Detect which cell encompasses the target text, then output its (x, y) center coordinate. 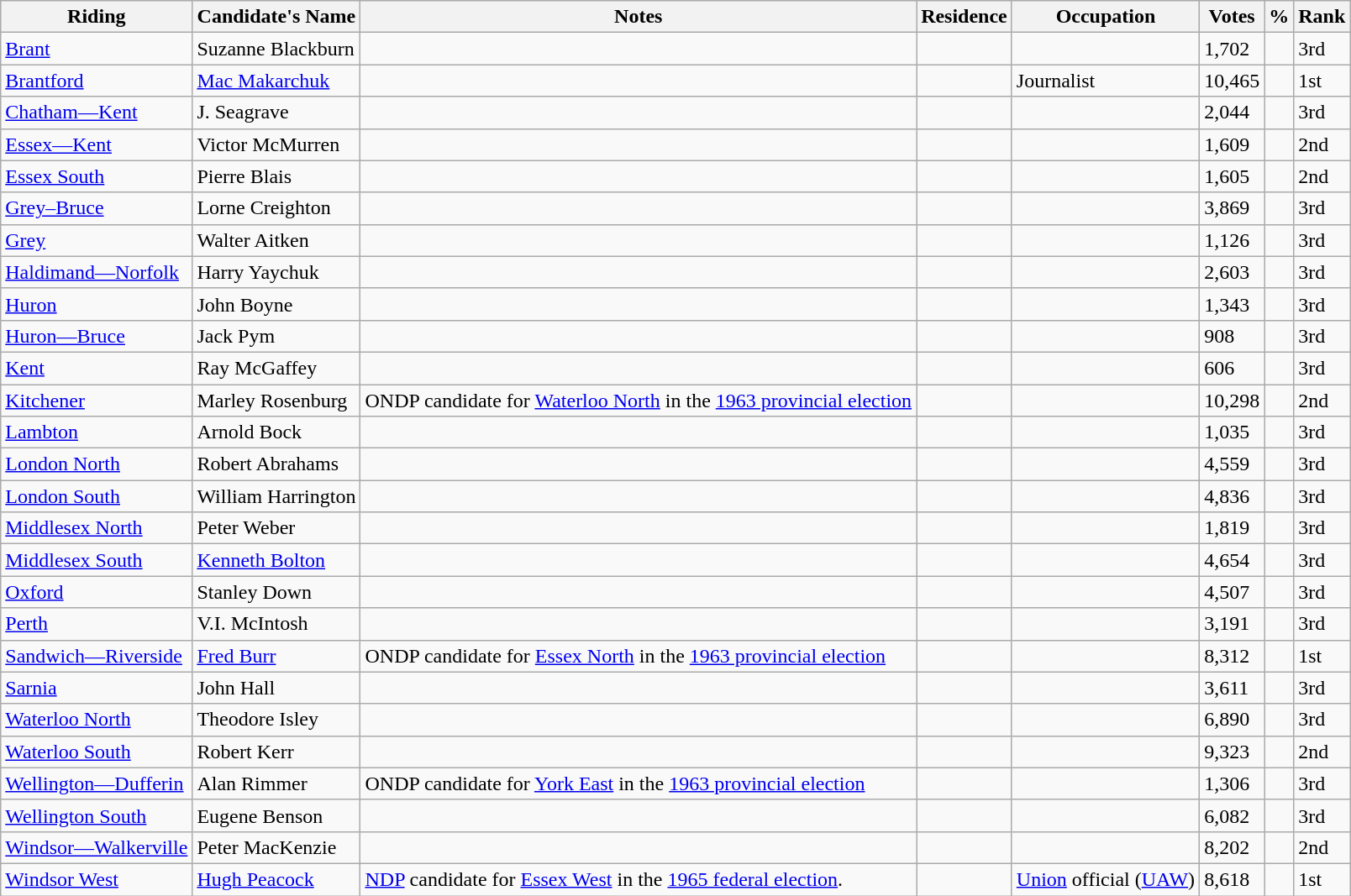
1,035 (1232, 432)
Peter Weber (276, 528)
ONDP candidate for York East in the 1963 provincial election (639, 783)
Sandwich—Riverside (97, 656)
3,611 (1232, 688)
4,654 (1232, 560)
Essex—Kent (97, 144)
3,191 (1232, 624)
Suzanne Blackburn (276, 49)
Wellington—Dufferin (97, 783)
Votes (1232, 17)
Fred Burr (276, 656)
John Boyne (276, 304)
Grey (97, 240)
9,323 (1232, 752)
8,202 (1232, 847)
Alan Rimmer (276, 783)
London South (97, 496)
John Hall (276, 688)
Windsor West (97, 879)
Victor McMurren (276, 144)
Wellington South (97, 815)
Waterloo North (97, 720)
Marley Rosenburg (276, 401)
Hugh Peacock (276, 879)
NDP candidate for Essex West in the 1965 federal election. (639, 879)
Stanley Down (276, 592)
Notes (639, 17)
Grey–Bruce (97, 208)
Harry Yaychuk (276, 272)
2,044 (1232, 113)
Pierre Blais (276, 176)
6,890 (1232, 720)
Haldimand—Norfolk (97, 272)
1,605 (1232, 176)
Windsor—Walkerville (97, 847)
Eugene Benson (276, 815)
4,507 (1232, 592)
4,559 (1232, 464)
Ray McGaffey (276, 368)
J. Seagrave (276, 113)
1,306 (1232, 783)
Lorne Creighton (276, 208)
Brant (97, 49)
Theodore Isley (276, 720)
William Harrington (276, 496)
6,082 (1232, 815)
Peter MacKenzie (276, 847)
Robert Abrahams (276, 464)
1,609 (1232, 144)
8,312 (1232, 656)
2,603 (1232, 272)
Walter Aitken (276, 240)
% (1279, 17)
ONDP candidate for Waterloo North in the 1963 provincial election (639, 401)
4,836 (1232, 496)
10,465 (1232, 81)
Kitchener (97, 401)
Middlesex South (97, 560)
Kent (97, 368)
10,298 (1232, 401)
Middlesex North (97, 528)
Huron (97, 304)
8,618 (1232, 879)
1,702 (1232, 49)
ONDP candidate for Essex North in the 1963 provincial election (639, 656)
Lambton (97, 432)
Kenneth Bolton (276, 560)
Jack Pym (276, 336)
Essex South (97, 176)
1,819 (1232, 528)
Robert Kerr (276, 752)
Riding (97, 17)
Huron—Bruce (97, 336)
Residence (965, 17)
Journalist (1106, 81)
Union official (UAW) (1106, 879)
Occupation (1106, 17)
Rank (1322, 17)
V.I. McIntosh (276, 624)
1,126 (1232, 240)
Mac Makarchuk (276, 81)
1,343 (1232, 304)
606 (1232, 368)
Waterloo South (97, 752)
Sarnia (97, 688)
Brantford (97, 81)
Perth (97, 624)
3,869 (1232, 208)
London North (97, 464)
Candidate's Name (276, 17)
Arnold Bock (276, 432)
Oxford (97, 592)
Chatham—Kent (97, 113)
908 (1232, 336)
